Scan for the cell matching the given text and deliver its (x, y) coordinate at center. 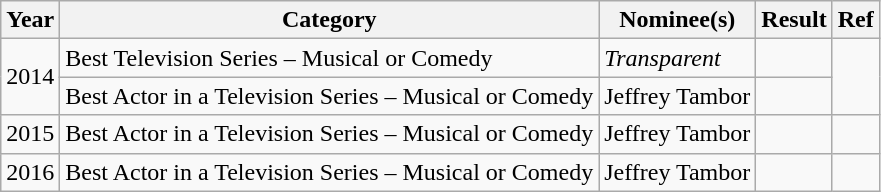
Ref (856, 20)
2015 (30, 134)
2014 (30, 77)
Best Television Series – Musical or Comedy (330, 58)
Result (794, 20)
Transparent (678, 58)
Category (330, 20)
Year (30, 20)
2016 (30, 172)
Nominee(s) (678, 20)
